Scan for the cell matching the given text and deliver its [X, Y] coordinate at center. 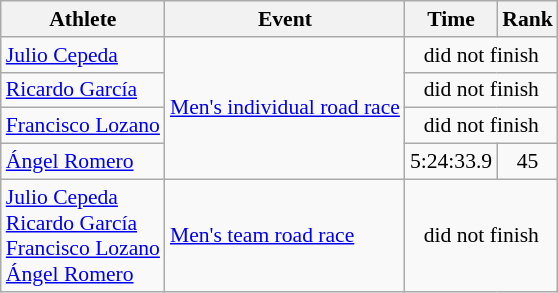
45 [528, 162]
Ángel Romero [83, 162]
Francisco Lozano [83, 126]
Rank [528, 19]
Ricardo García [83, 90]
5:24:33.9 [451, 162]
Time [451, 19]
Athlete [83, 19]
Men's individual road race [285, 108]
Julio CepedaRicardo GarcíaFrancisco LozanoÁngel Romero [83, 235]
Julio Cepeda [83, 55]
Event [285, 19]
Men's team road race [285, 235]
